Pinpoint the cell where the given text exists, returning its [x, y] midpoint coordinate. 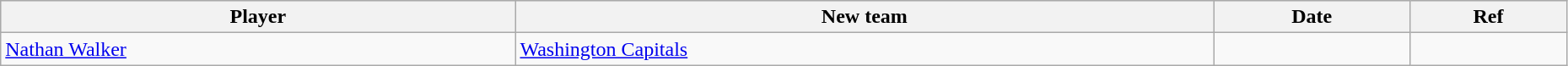
Washington Capitals [865, 49]
Ref [1489, 17]
Player [258, 17]
New team [865, 17]
Date [1312, 17]
Nathan Walker [258, 49]
